Capture the cell that displays the provided text and extract its (X, Y) central coordinate. 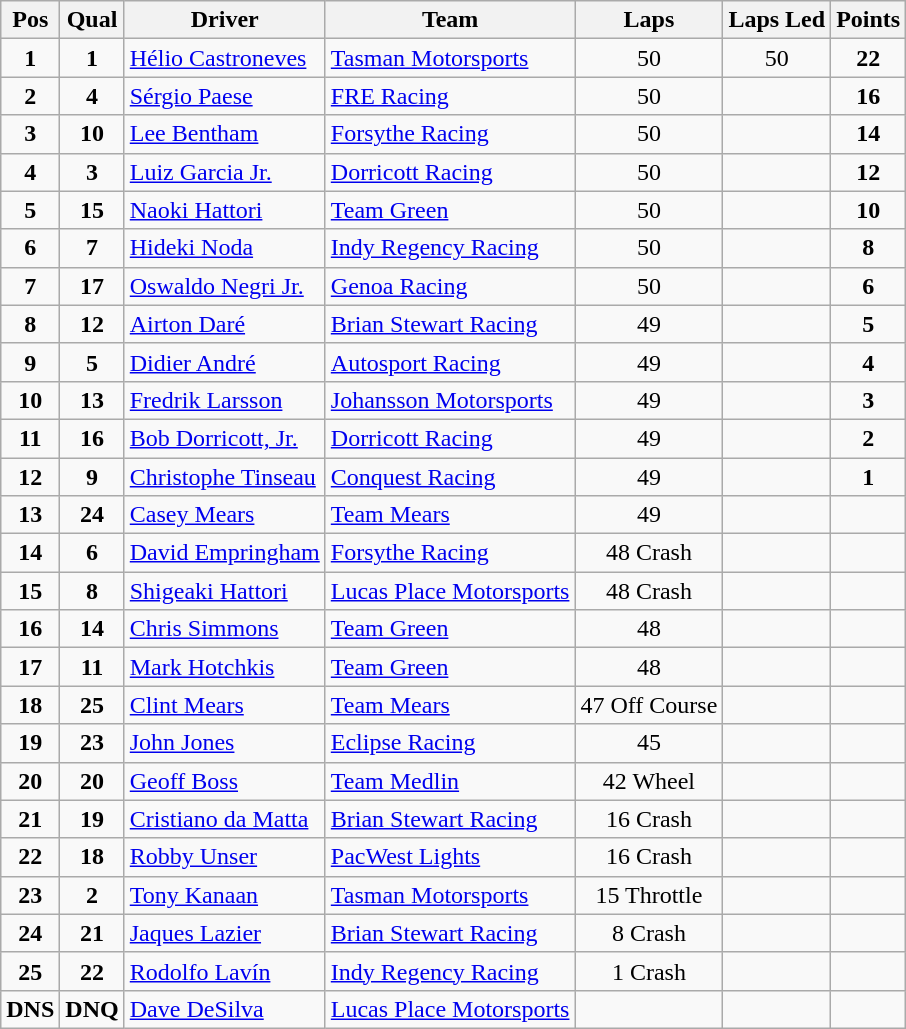
Casey Mears (224, 515)
Rodolfo Lavín (224, 971)
Hélio Castroneves (224, 58)
PacWest Lights (450, 857)
Robby Unser (224, 857)
1 Crash (649, 971)
Driver (224, 20)
Laps (649, 20)
David Empringham (224, 553)
FRE Racing (450, 96)
Conquest Racing (450, 477)
Jaques Lazier (224, 933)
Fredrik Larsson (224, 400)
15 Throttle (649, 895)
Eclipse Racing (450, 743)
Laps Led (777, 20)
45 (649, 743)
Team Medlin (450, 781)
DNQ (92, 1009)
Didier André (224, 362)
Lee Bentham (224, 134)
Mark Hotchkis (224, 667)
Cristiano da Matta (224, 819)
Genoa Racing (450, 286)
Oswaldo Negri Jr. (224, 286)
Airton Daré (224, 324)
Clint Mears (224, 705)
Pos (30, 20)
Naoki Hattori (224, 210)
Luiz Garcia Jr. (224, 172)
Christophe Tinseau (224, 477)
DNS (30, 1009)
Points (868, 20)
47 Off Course (649, 705)
Tony Kanaan (224, 895)
42 Wheel (649, 781)
Team (450, 20)
8 Crash (649, 933)
Johansson Motorsports (450, 400)
Autosport Racing (450, 362)
Bob Dorricott, Jr. (224, 438)
Geoff Boss (224, 781)
Hideki Noda (224, 248)
Shigeaki Hattori (224, 591)
Qual (92, 20)
Dave DeSilva (224, 1009)
John Jones (224, 743)
Chris Simmons (224, 629)
Sérgio Paese (224, 96)
